Identify which cell holds the provided text, then report its [x, y] central coordinate. 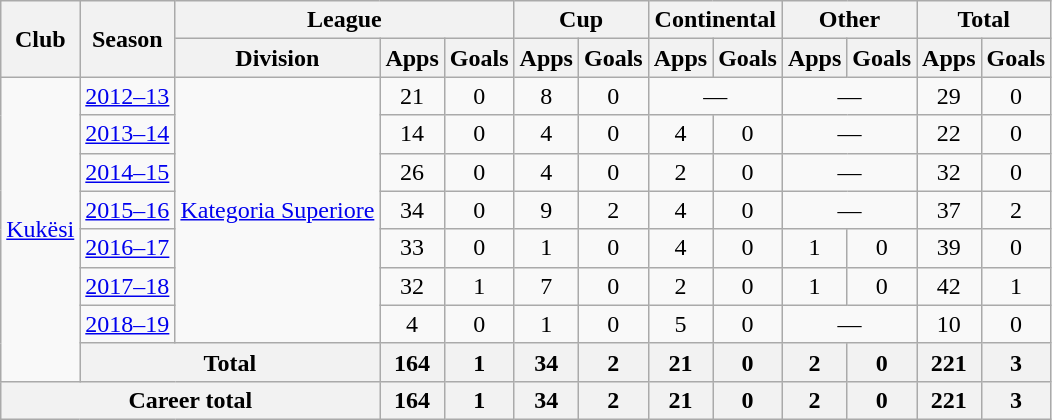
Club [40, 39]
Kukësi [40, 229]
Division [278, 58]
29 [949, 96]
26 [412, 172]
2015–16 [128, 210]
7 [546, 286]
Continental [715, 20]
9 [546, 210]
22 [949, 134]
14 [412, 134]
10 [949, 324]
33 [412, 248]
2018–19 [128, 324]
8 [546, 96]
2012–13 [128, 96]
5 [680, 324]
2017–18 [128, 286]
Kategoria Superiore [278, 210]
37 [949, 210]
42 [949, 286]
League [344, 20]
2014–15 [128, 172]
Other [849, 20]
2013–14 [128, 134]
Career total [190, 400]
2016–17 [128, 248]
Cup [581, 20]
Season [128, 39]
39 [949, 248]
